Provide the [X, Y] coordinate of the cell's center where the given text is located.  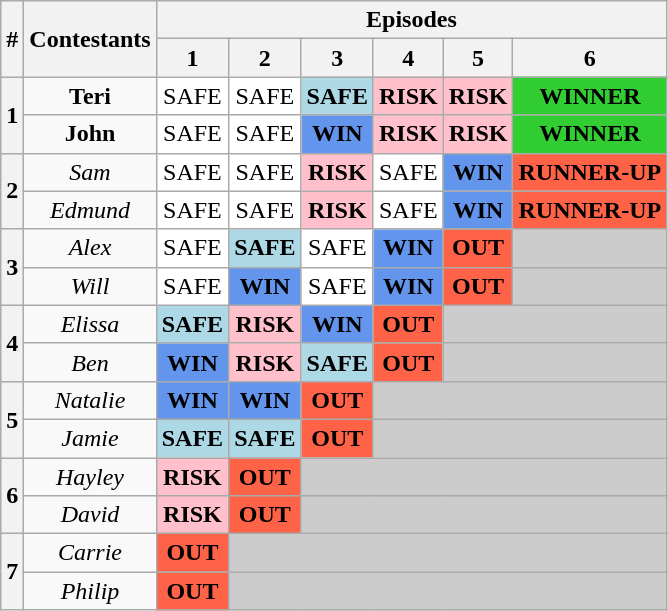
Contestants [90, 39]
Alex [90, 248]
Episodes [411, 20]
Natalie [90, 400]
7 [12, 572]
Sam [90, 172]
Carrie [90, 553]
Teri [90, 96]
Ben [90, 362]
John [90, 134]
# [12, 39]
Jamie [90, 438]
Philip [90, 591]
Will [90, 286]
Elissa [90, 324]
Hayley [90, 477]
David [90, 515]
Edmund [90, 210]
